From the cell containing the given text, extract its center point as (x, y) coordinate. 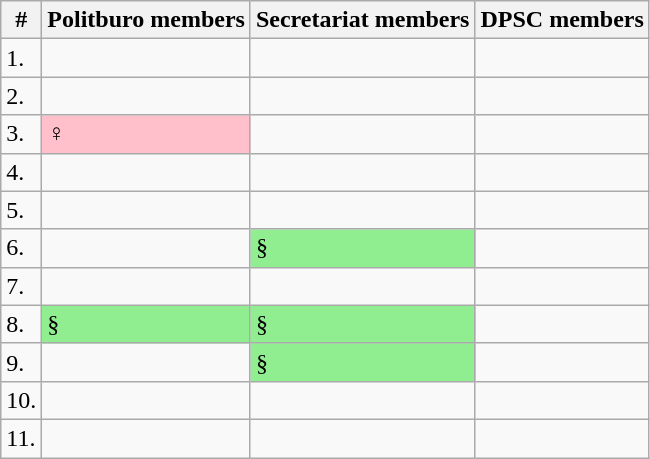
♀ (146, 134)
11. (22, 438)
1. (22, 58)
4. (22, 172)
6. (22, 248)
9. (22, 362)
3. (22, 134)
7. (22, 286)
Politburo members (146, 20)
5. (22, 210)
Secretariat members (362, 20)
10. (22, 400)
2. (22, 96)
8. (22, 324)
DPSC members (562, 20)
# (22, 20)
